Extract the (X, Y) coordinate from the center of the cell holding the provided text.  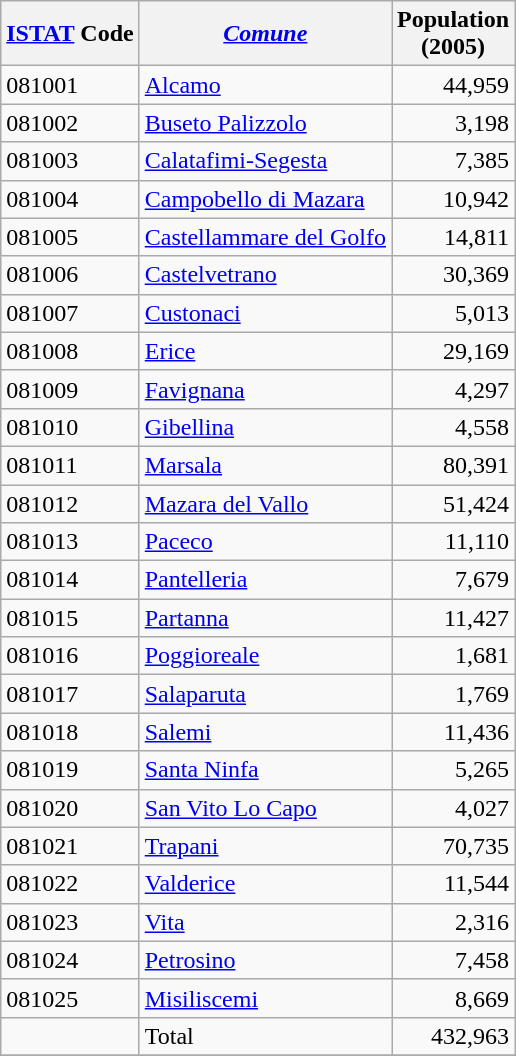
Trapani (265, 846)
081005 (70, 237)
432,963 (454, 1036)
081013 (70, 542)
Paceco (265, 542)
081021 (70, 846)
081002 (70, 123)
081004 (70, 199)
2,316 (454, 922)
Vita (265, 922)
29,169 (454, 351)
San Vito Lo Capo (265, 808)
30,369 (454, 275)
51,424 (454, 503)
11,436 (454, 732)
Favignana (265, 389)
5,265 (454, 770)
Custonaci (265, 313)
Salaparuta (265, 694)
081022 (70, 884)
Calatafimi-Segesta (265, 161)
11,110 (454, 542)
Comune (265, 34)
11,427 (454, 618)
8,669 (454, 998)
1,681 (454, 656)
1,769 (454, 694)
7,385 (454, 161)
Partanna (265, 618)
081019 (70, 770)
Alcamo (265, 85)
Valderice (265, 884)
Buseto Palizzolo (265, 123)
14,811 (454, 237)
081015 (70, 618)
70,735 (454, 846)
Misiliscemi (265, 998)
4,297 (454, 389)
ISTAT Code (70, 34)
081016 (70, 656)
081009 (70, 389)
081006 (70, 275)
081012 (70, 503)
11,544 (454, 884)
081001 (70, 85)
Castelvetrano (265, 275)
Santa Ninfa (265, 770)
80,391 (454, 465)
Population (2005) (454, 34)
Mazara del Vallo (265, 503)
Pantelleria (265, 580)
Salemi (265, 732)
Gibellina (265, 427)
081010 (70, 427)
7,679 (454, 580)
Poggioreale (265, 656)
081024 (70, 960)
5,013 (454, 313)
44,959 (454, 85)
081011 (70, 465)
Erice (265, 351)
081007 (70, 313)
Castellammare del Golfo (265, 237)
081008 (70, 351)
4,558 (454, 427)
Total (265, 1036)
081017 (70, 694)
7,458 (454, 960)
4,027 (454, 808)
081003 (70, 161)
Campobello di Mazara (265, 199)
3,198 (454, 123)
10,942 (454, 199)
081018 (70, 732)
Petrosino (265, 960)
081014 (70, 580)
081025 (70, 998)
081020 (70, 808)
081023 (70, 922)
Marsala (265, 465)
